For the text-containing cell, return its midpoint in [X, Y] coordinate format. 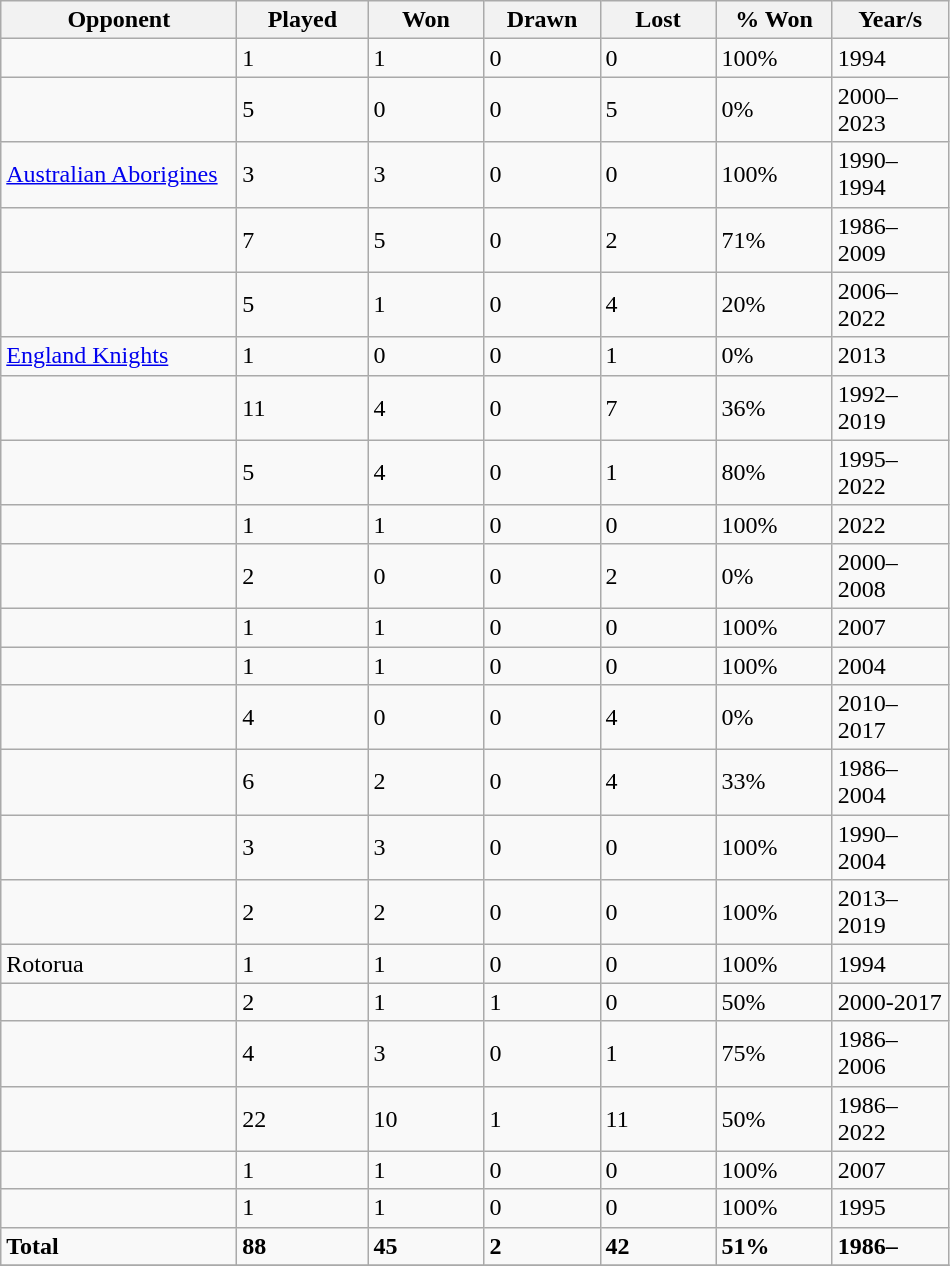
45 [426, 1246]
1986–2006 [890, 1054]
Won [426, 20]
71% [774, 240]
10 [426, 1118]
2006–2022 [890, 304]
80% [774, 472]
51% [774, 1246]
22 [302, 1118]
75% [774, 1054]
2022 [890, 524]
Lost [658, 20]
1986– [890, 1246]
Drawn [542, 20]
1986–2009 [890, 240]
1995–2022 [890, 472]
Played [302, 20]
88 [302, 1246]
% Won [774, 20]
33% [774, 782]
36% [774, 408]
1990–1994 [890, 174]
2010–2017 [890, 718]
2000-2017 [890, 1002]
1986–2004 [890, 782]
1992–2019 [890, 408]
6 [302, 782]
1995 [890, 1208]
Opponent [119, 20]
Rotorua [119, 964]
1990–2004 [890, 848]
2013–2019 [890, 912]
2000–2008 [890, 576]
2004 [890, 665]
Australian Aborigines [119, 174]
2000–2023 [890, 110]
20% [774, 304]
Total [119, 1246]
2013 [890, 356]
Year/s [890, 20]
1986–2022 [890, 1118]
42 [658, 1246]
England Knights [119, 356]
